Return (X, Y) of the center of cell containing provided text 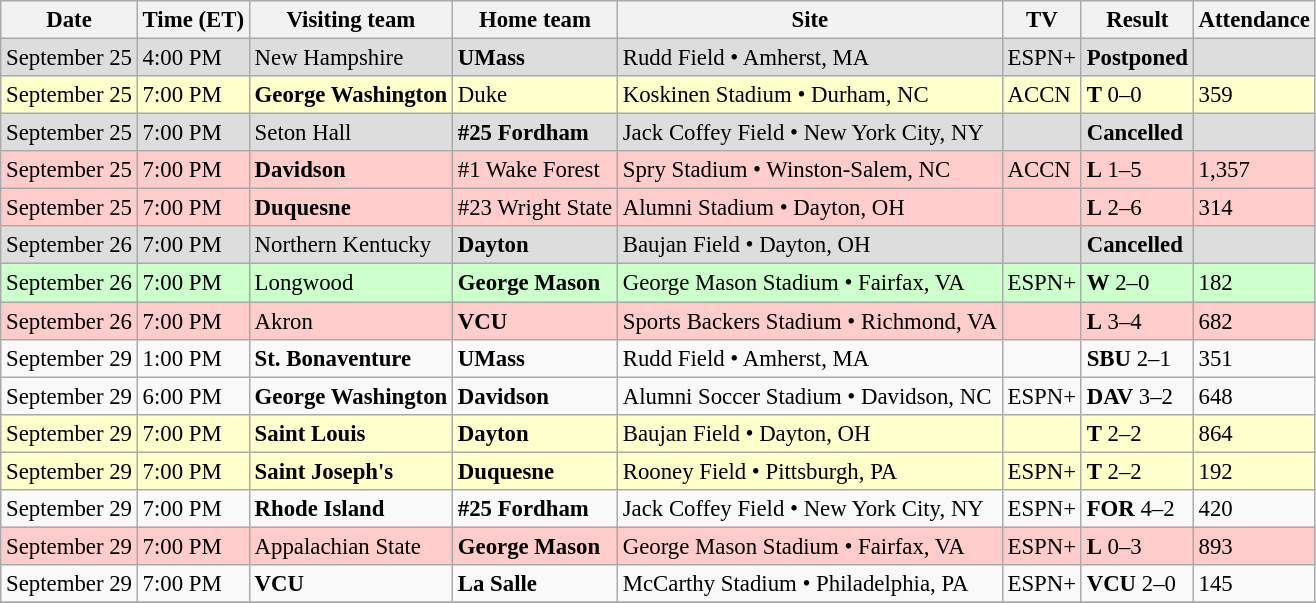
VCU 2–0 (1137, 584)
Northern Kentucky (350, 245)
Saint Joseph's (350, 471)
Seton Hall (350, 133)
Koskinen Stadium • Durham, NC (810, 95)
Site (810, 20)
1,357 (1254, 170)
T 0–0 (1137, 95)
#1 Wake Forest (536, 170)
W 2–0 (1137, 283)
L 2–6 (1137, 208)
420 (1254, 509)
Result (1137, 20)
648 (1254, 396)
351 (1254, 358)
Appalachian State (350, 546)
Sports Backers Stadium • Richmond, VA (810, 321)
Longwood (350, 283)
SBU 2–1 (1137, 358)
#23 Wright State (536, 208)
L 3–4 (1137, 321)
182 (1254, 283)
192 (1254, 471)
6:00 PM (193, 396)
Duke (536, 95)
Home team (536, 20)
New Hampshire (350, 58)
145 (1254, 584)
359 (1254, 95)
Rhode Island (350, 509)
Postponed (1137, 58)
864 (1254, 433)
La Salle (536, 584)
Akron (350, 321)
Alumni Soccer Stadium • Davidson, NC (810, 396)
DAV 3–2 (1137, 396)
Saint Louis (350, 433)
McCarthy Stadium • Philadelphia, PA (810, 584)
Rooney Field • Pittsburgh, PA (810, 471)
682 (1254, 321)
L 0–3 (1137, 546)
Visiting team (350, 20)
L 1–5 (1137, 170)
Time (ET) (193, 20)
1:00 PM (193, 358)
FOR 4–2 (1137, 509)
4:00 PM (193, 58)
TV (1042, 20)
893 (1254, 546)
Spry Stadium • Winston-Salem, NC (810, 170)
314 (1254, 208)
Alumni Stadium • Dayton, OH (810, 208)
St. Bonaventure (350, 358)
Date (69, 20)
Attendance (1254, 20)
